From the cell containing the given text, extract its center point as (X, Y) coordinate. 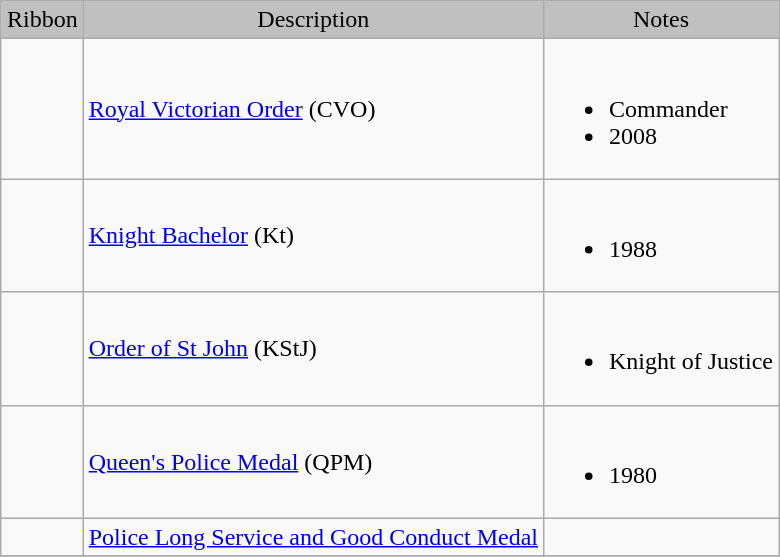
Description (313, 20)
1980 (660, 462)
1988 (660, 236)
Commander2008 (660, 109)
Police Long Service and Good Conduct Medal (313, 537)
Knight Bachelor (Kt) (313, 236)
Order of St John (KStJ) (313, 348)
Royal Victorian Order (CVO) (313, 109)
Ribbon (42, 20)
Queen's Police Medal (QPM) (313, 462)
Notes (660, 20)
Knight of Justice (660, 348)
